Extract the [x, y] coordinate from the center of the cell holding the provided text.  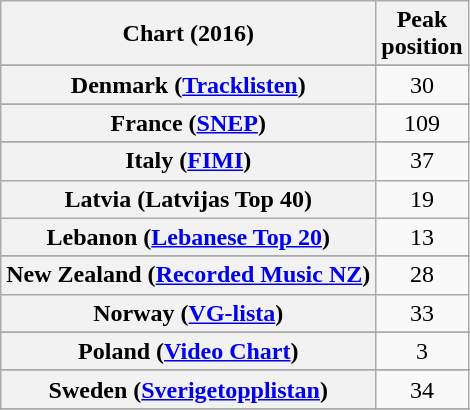
Lebanon (Lebanese Top 20) [188, 237]
3 [422, 351]
33 [422, 313]
30 [422, 85]
Peak position [422, 34]
Italy (FIMI) [188, 161]
Poland (Video Chart) [188, 351]
New Zealand (Recorded Music NZ) [188, 275]
Latvia (Latvijas Top 40) [188, 199]
Norway (VG-lista) [188, 313]
37 [422, 161]
13 [422, 237]
34 [422, 389]
19 [422, 199]
28 [422, 275]
Sweden (Sverigetopplistan) [188, 389]
109 [422, 123]
Denmark (Tracklisten) [188, 85]
Chart (2016) [188, 34]
France (SNEP) [188, 123]
